Determine the [x, y] coordinate at the center of the cell enclosing the given text.  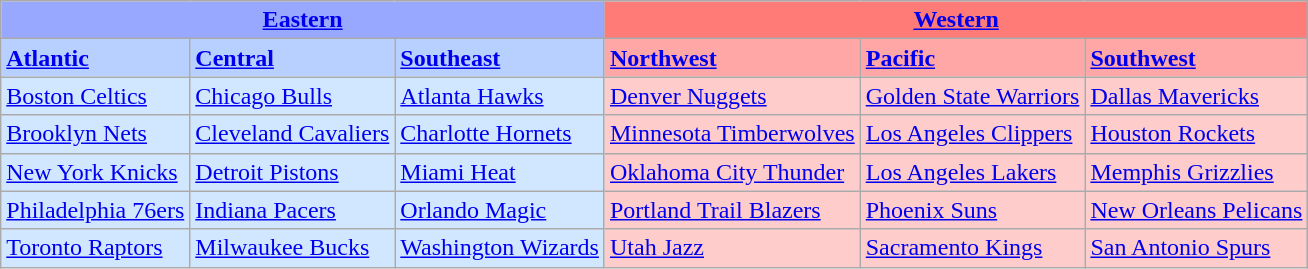
New York Knicks [96, 172]
Toronto Raptors [96, 248]
New Orleans Pelicans [1196, 210]
Portland Trail Blazers [732, 210]
Phoenix Suns [972, 210]
Memphis Grizzlies [1196, 172]
Denver Nuggets [732, 96]
Sacramento Kings [972, 248]
Eastern [303, 20]
Los Angeles Clippers [972, 134]
Charlotte Hornets [500, 134]
Southwest [1196, 58]
Utah Jazz [732, 248]
Atlantic [96, 58]
Southeast [500, 58]
Pacific [972, 58]
Cleveland Cavaliers [292, 134]
Golden State Warriors [972, 96]
Dallas Mavericks [1196, 96]
Milwaukee Bucks [292, 248]
Oklahoma City Thunder [732, 172]
Central [292, 58]
Atlanta Hawks [500, 96]
Detroit Pistons [292, 172]
Miami Heat [500, 172]
Washington Wizards [500, 248]
Chicago Bulls [292, 96]
Los Angeles Lakers [972, 172]
Boston Celtics [96, 96]
Brooklyn Nets [96, 134]
Orlando Magic [500, 210]
Indiana Pacers [292, 210]
Minnesota Timberwolves [732, 134]
Western [956, 20]
Houston Rockets [1196, 134]
Northwest [732, 58]
San Antonio Spurs [1196, 248]
Philadelphia 76ers [96, 210]
